Capture the cell that displays the provided text and extract its (X, Y) central coordinate. 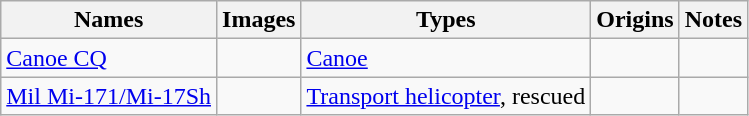
Types (446, 20)
Images (259, 20)
Canoe (446, 58)
Transport helicopter, rescued (446, 96)
Origins (635, 20)
Canoe CQ (109, 58)
Mil Mi-171/Mi-17Sh (109, 96)
Notes (713, 20)
Names (109, 20)
